Capture the cell that displays the provided text and extract its (X, Y) central coordinate. 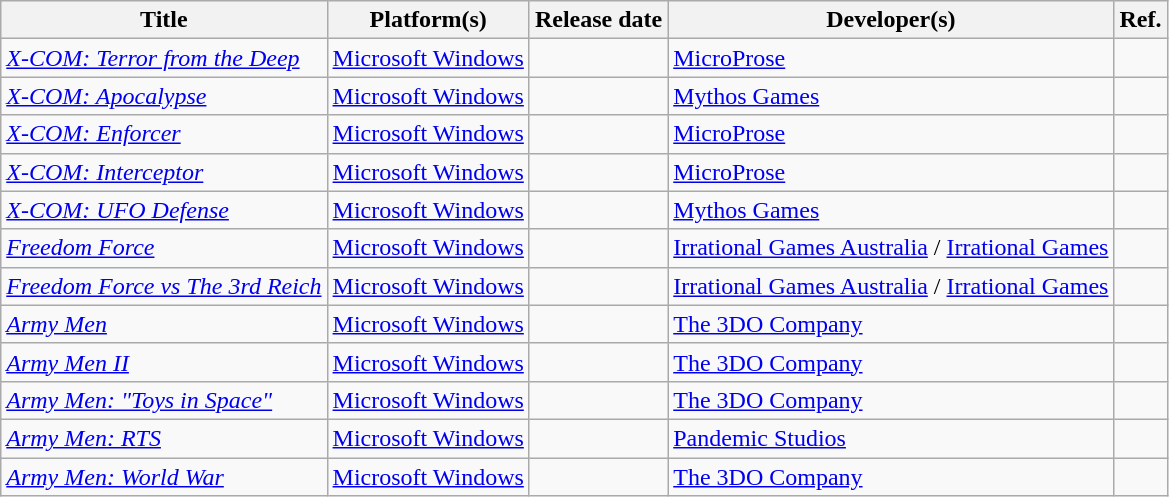
Army Men: RTS (164, 438)
Army Men: World War (164, 477)
Developer(s) (891, 20)
X-COM: Apocalypse (164, 96)
Release date (598, 20)
Title (164, 20)
X-COM: Enforcer (164, 134)
Freedom Force (164, 248)
Army Men (164, 324)
X-COM: Interceptor (164, 172)
Platform(s) (428, 20)
X-COM: Terror from the Deep (164, 58)
Pandemic Studios (891, 438)
Army Men II (164, 362)
Army Men: "Toys in Space" (164, 400)
Ref. (1140, 20)
Freedom Force vs The 3rd Reich (164, 286)
X-COM: UFO Defense (164, 210)
